Identify which cell holds the provided text, then report its [x, y] central coordinate. 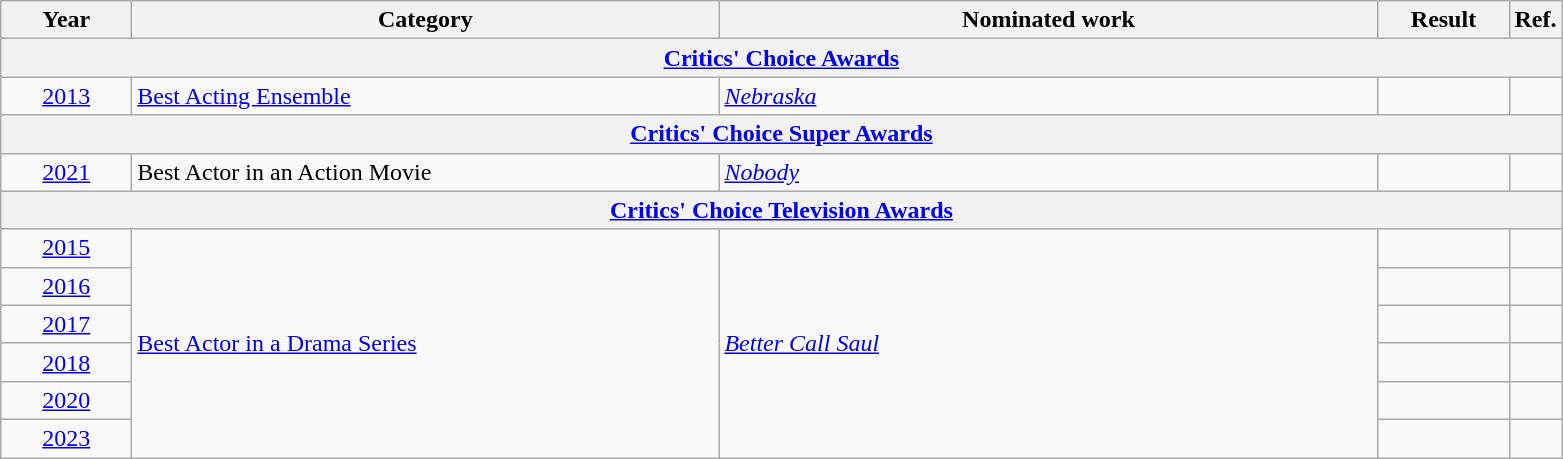
Nominated work [1048, 20]
Critics' Choice Awards [782, 58]
Category [426, 20]
2013 [66, 96]
2018 [66, 362]
2021 [66, 172]
2015 [66, 248]
Best Acting Ensemble [426, 96]
Nebraska [1048, 96]
Critics' Choice Super Awards [782, 134]
Year [66, 20]
2017 [66, 324]
Better Call Saul [1048, 343]
Result [1444, 20]
2016 [66, 286]
2023 [66, 438]
Ref. [1536, 20]
Critics' Choice Television Awards [782, 210]
Best Actor in a Drama Series [426, 343]
Nobody [1048, 172]
2020 [66, 400]
Best Actor in an Action Movie [426, 172]
